Return the [X, Y] coordinate for the center point of the cell that contains the specified text.  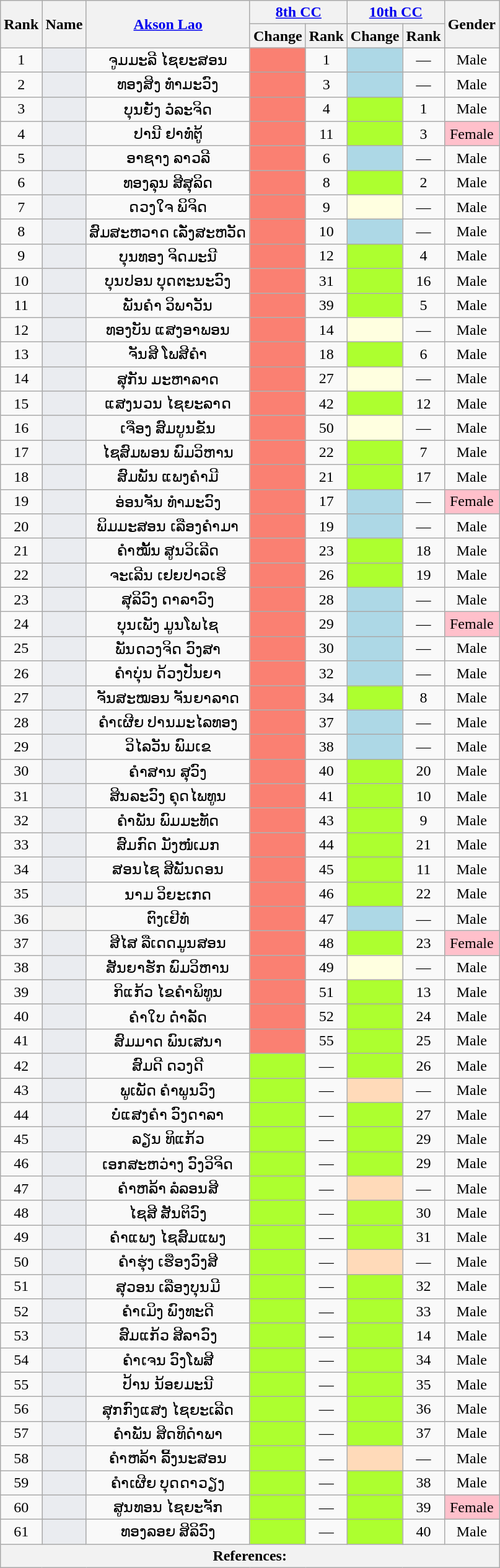
ທອງລຸນ ສີສຸລິດ [169, 183]
15 [21, 404]
ສຸກັນ ມະຫາລາດ [169, 379]
ທອງລອຍ ສິລິວົງ [169, 1532]
ສົມດີ ດວງດີ [169, 1066]
ຄຳພັນ ພົມມະທັດ [169, 820]
ແສງນວນ ໄຊຍະລາດ [169, 404]
ທອງສິງ ທຳມະວົງ [169, 84]
ສັນຍາຮັກ ພົມວິຫານ [169, 968]
ວິໄລວັນ ພົມເຂ [169, 747]
ໄຊສີ ສັນຕິວົງ [169, 1213]
ສົມສະຫວາດ ເລັ່ງສະຫວັດ [169, 232]
8th CC [299, 12]
ຄຳຫລ້າ ລໍລອນສີ [169, 1189]
ຈັນສະໝອນ ຈັນຍາລາດ [169, 698]
61 [21, 1532]
ຄຳເຜີຍ ປານມະໄລທອງ [169, 722]
ສຸວອນ ເລືອງບຸນມີ [169, 1287]
53 [21, 1335]
ບຸນທອງ ຈິດມະນີ [169, 256]
ຄຳໝັ້ນ ສູນວິເລີດ [169, 551]
58 [21, 1458]
ບຸນຍັງ ວໍລະຈິດ [169, 109]
ຈູມມະລີ ໄຊຍະສອນ [169, 60]
54 [21, 1360]
56 [21, 1409]
References: [250, 1556]
Gender [471, 24]
ຄຳບຸ່ນ ດ້ວງປັນຍາ [169, 673]
ອ່ອນຈັນ ທຳມະວົງ [169, 502]
ບໍ່ແສງຄຳ ວົງດາລາ [169, 1115]
ຄຳແພງ ໄຊສົມແພງ [169, 1238]
ປານີ ຢາທໍ່ຕູ້ [169, 134]
ສີໄສ ລືເດດມູນສອນ [169, 943]
ສຸກກົງແສງ ໄຊຍະເລີດ [169, 1409]
ຄຳສານ ສຸວົງ [169, 771]
ບຸນເພັງ ມູນໂພໄຊ [169, 624]
ພູເພັດ ຄຳພູນວົງ [169, 1090]
ກິແກ້ວ ໄຂຄຳພິທູນ [169, 992]
ຄຳຮຸ່ງ ເຮືອງວົງສີ [169, 1262]
ເຈືອງ ສົມບູນຂັນ [169, 428]
ນາມ ວິຍະເກດ [169, 894]
57 [21, 1433]
ຄຳເຈນ ວົງໂພສີ [169, 1360]
10th CC [395, 12]
ຄຳໃບ ດຳລັດ [169, 1017]
ສູນທອນ ໄຊຍະຈັກ [169, 1507]
ດວງໃຈ ພິຈິດ [169, 207]
ປ້ານ ນ້ອຍມະນີ [169, 1384]
Akson Lao [169, 24]
ສອນໄຊ ສີພັນດອນ [169, 869]
ພິມມະສອນ ເລືອງຄຳມາ [169, 526]
Name [64, 24]
ສົມພັນ ແພງຄຳມີ [169, 477]
ຄຳຫລ້າ ລີ້ງນະສອນ [169, 1458]
ຈັນສີ ໂພສີຄຳ [169, 355]
ພັນຄຳ ວິພາວັນ [169, 305]
ອາຊາງ ລາວລີ [169, 158]
ສົມກົດ ມັງໜໍ່ເມກ [169, 845]
ຄຳເມິງ ພົງທະດີ [169, 1311]
ຄຳເຜີຍ ບຸດດາວຽງ [169, 1483]
ສົມແກ້ວ ສີລາວົງ [169, 1335]
ລຽນ ທິແກ້ວ [169, 1140]
59 [21, 1483]
ສຸລິວົງ ດາລາວົງ [169, 600]
ທອງບັນ ແສງອາພອນ [169, 330]
ສິນລະວົງ ຄຸດໄພທູນ [169, 796]
ສົມມາດ ພົນເສນາ [169, 1041]
60 [21, 1507]
ເອກສະຫວ່າງ ວົງວິຈິດ [169, 1164]
ພັນດວງຈິດ ວົງສາ [169, 649]
ຈະເລີນ ເຢຍປາວເຮີ [169, 575]
ຄຳພັນ ສິດທິດຳພາ [169, 1433]
ບຸນປອນ ບຸດຕະນະວົງ [169, 281]
ໄຊສົມພອນ ພົມວິຫານ [169, 453]
ຕົງເຢີທໍ [169, 919]
